Capture the cell that displays the provided text and extract its [x, y] central coordinate. 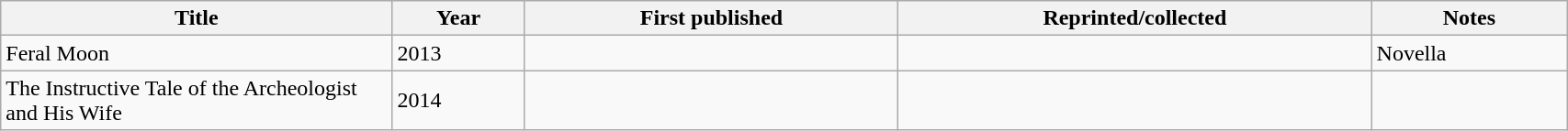
Novella [1470, 53]
Title [197, 18]
Notes [1470, 18]
2013 [458, 53]
The Instructive Tale of the Archeologist and His Wife [197, 101]
2014 [458, 101]
Year [458, 18]
Reprinted/collected [1135, 18]
First published [711, 18]
Feral Moon [197, 53]
